Determine the [X, Y] coordinate at the center of the cell enclosing the given text.  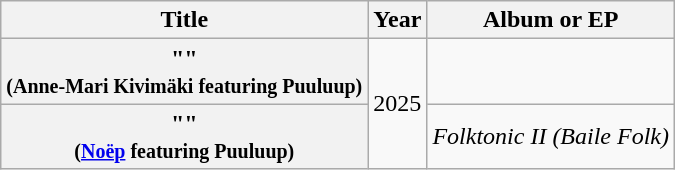
Folktonic II (Baile Folk) [551, 136]
2025 [398, 104]
Album or EP [551, 20]
Year [398, 20]
Title [184, 20]
""(Anne-Mari Kivimäki featuring Puuluup) [184, 72]
""(Noëp featuring Puuluup) [184, 136]
